Pinpoint the cell where the given text exists, returning its [x, y] midpoint coordinate. 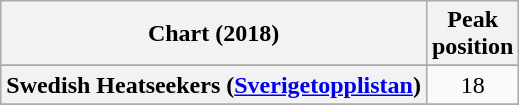
Chart (2018) [214, 34]
Peakposition [472, 34]
18 [472, 85]
Swedish Heatseekers (Sverigetopplistan) [214, 85]
